Return the [x, y] coordinate for the center point of the cell that contains the specified text.  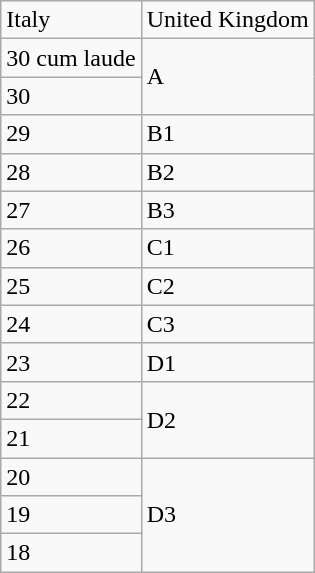
D1 [228, 362]
26 [71, 248]
23 [71, 362]
D3 [228, 515]
28 [71, 172]
30 [71, 96]
United Kingdom [228, 20]
Italy [71, 20]
21 [71, 438]
C3 [228, 324]
18 [71, 553]
25 [71, 286]
19 [71, 515]
27 [71, 210]
20 [71, 477]
A [228, 77]
22 [71, 400]
30 cum laude [71, 58]
B2 [228, 172]
B3 [228, 210]
C2 [228, 286]
29 [71, 134]
B1 [228, 134]
C1 [228, 248]
D2 [228, 419]
24 [71, 324]
